Return the [X, Y] coordinate for the center point of the cell that contains the specified text.  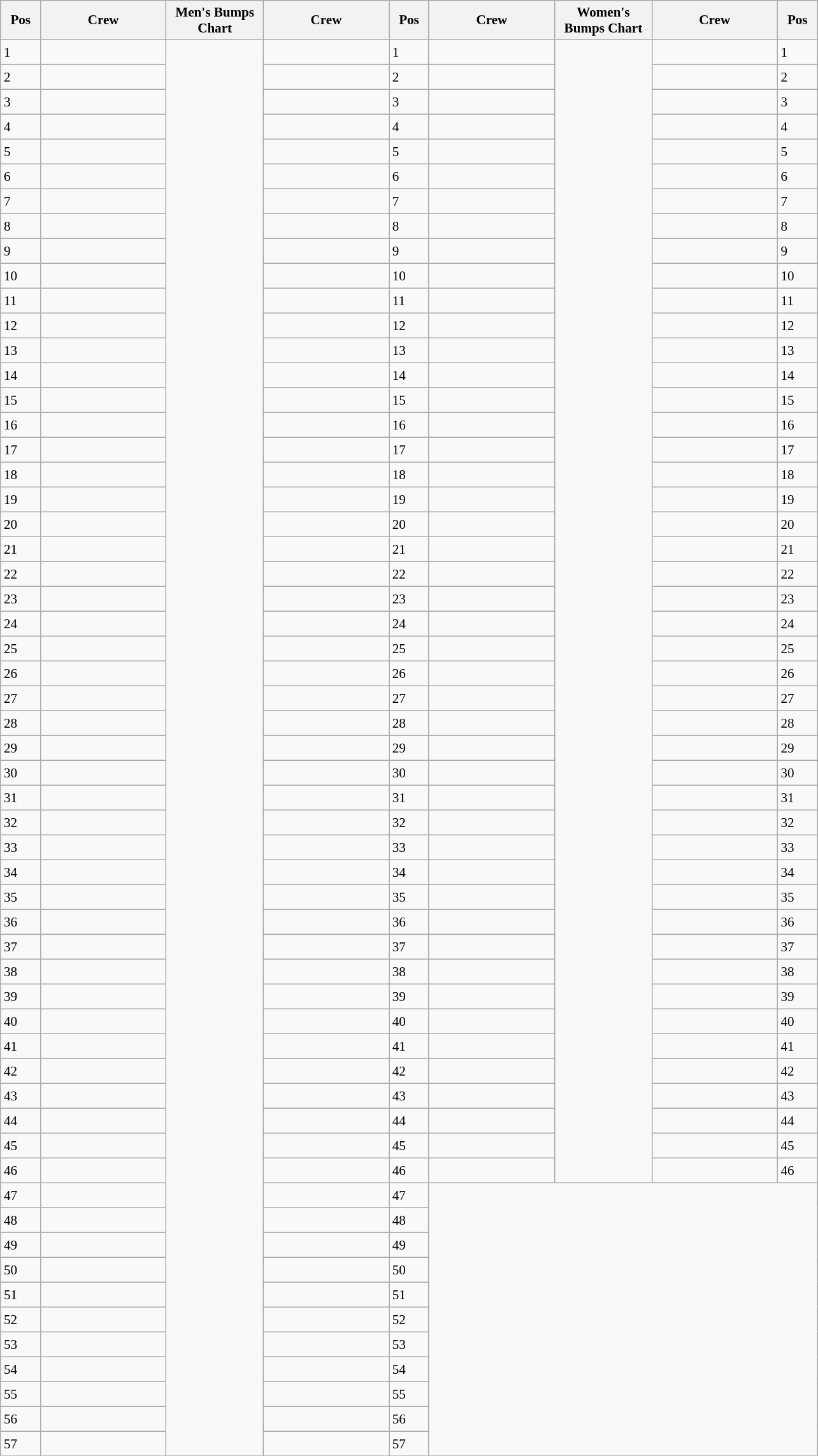
Women's Bumps Chart [603, 20]
Men's Bumps Chart [215, 20]
